Detect which cell encompasses the target text, then output its (x, y) center coordinate. 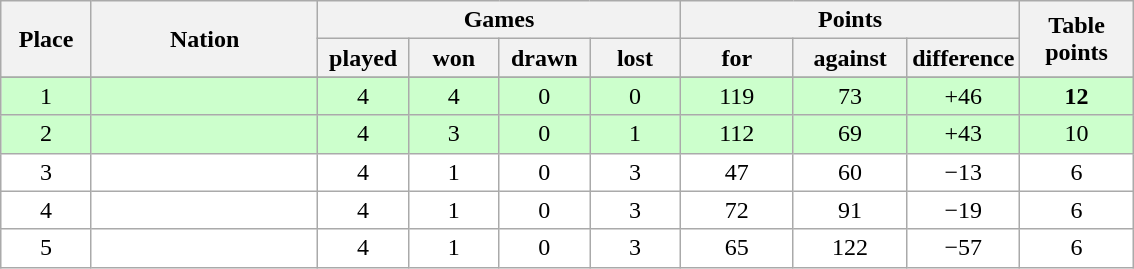
112 (736, 134)
−19 (964, 210)
Points (850, 20)
72 (736, 210)
69 (850, 134)
Tablepoints (1076, 39)
+46 (964, 96)
played (364, 58)
difference (964, 58)
91 (850, 210)
60 (850, 172)
2 (46, 134)
won (454, 58)
65 (736, 248)
lost (636, 58)
10 (1076, 134)
+43 (964, 134)
119 (736, 96)
73 (850, 96)
−57 (964, 248)
122 (850, 248)
47 (736, 172)
against (850, 58)
Place (46, 39)
5 (46, 248)
Nation (204, 39)
drawn (544, 58)
12 (1076, 96)
Games (499, 20)
−13 (964, 172)
for (736, 58)
